Find where the given text appears and provide that cell's center as [X, Y] coordinate. 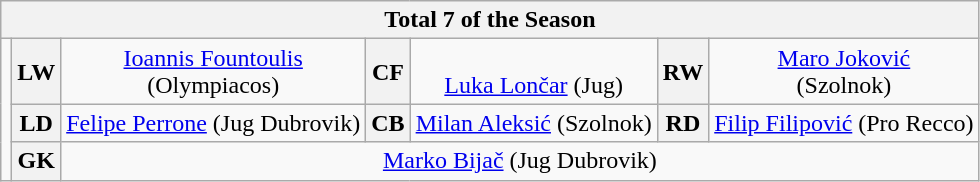
Marko Bijač (Jug Dubrovik) [520, 161]
RD [683, 123]
LD [36, 123]
CF [388, 72]
Luka Lončar (Jug) [534, 72]
GK [36, 161]
Milan Aleksić (Szolnok) [534, 123]
Maro Joković(Szolnok) [844, 72]
Filip Filipović (Pro Recco) [844, 123]
RW [683, 72]
Felipe Perrone (Jug Dubrovik) [214, 123]
Ioannis Fountoulis(Olympiacos) [214, 72]
Total 7 of the Season [490, 20]
CB [388, 123]
LW [36, 72]
